Extract the (X, Y) coordinate from the center of the cell holding the provided text.  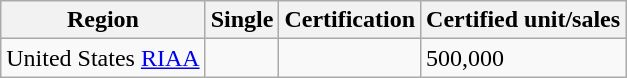
Single (242, 20)
500,000 (524, 58)
Region (103, 20)
Certification (350, 20)
Certified unit/sales (524, 20)
United States RIAA (103, 58)
